From the cell containing the given text, extract its center point as (X, Y) coordinate. 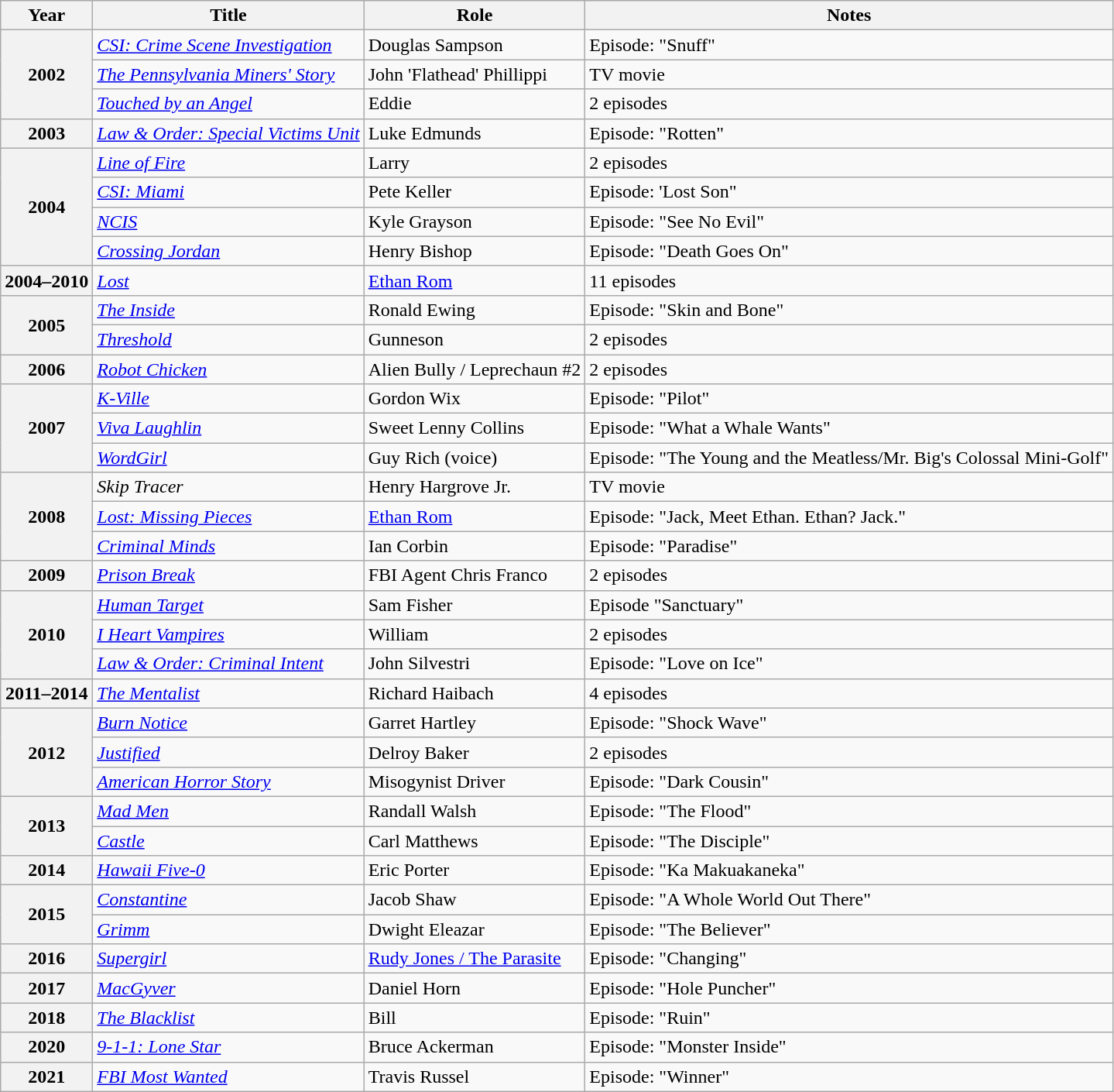
Episode: "Dark Cousin" (849, 781)
2014 (46, 871)
WordGirl (228, 458)
Notes (849, 15)
Episode: "Death Goes On" (849, 251)
Criminal Minds (228, 546)
Luke Edmunds (475, 133)
Carl Matthews (475, 840)
Ian Corbin (475, 546)
Episode: "The Flood" (849, 811)
2013 (46, 826)
Castle (228, 840)
2015 (46, 915)
Henry Hargrove Jr. (475, 487)
Line of Fire (228, 163)
Eric Porter (475, 871)
I Heart Vampires (228, 634)
Travis Russel (475, 1077)
Episode: "The Believer" (849, 929)
Ronald Ewing (475, 310)
Bill (475, 1018)
Grimm (228, 929)
CSI: Crime Scene Investigation (228, 45)
Episode: "Winner" (849, 1077)
The Pennsylvania Miners' Story (228, 74)
Burn Notice (228, 723)
Crossing Jordan (228, 251)
2006 (46, 369)
Delroy Baker (475, 752)
Episode: "Ka Makuakaneka" (849, 871)
2004–2010 (46, 280)
Lost: Missing Pieces (228, 517)
John Silvestri (475, 664)
Robot Chicken (228, 369)
Episode: "Hole Puncher" (849, 988)
Episode: "Rotten" (849, 133)
Law & Order: Special Victims Unit (228, 133)
2003 (46, 133)
Misogynist Driver (475, 781)
Episode: "Love on Ice" (849, 664)
Rudy Jones / The Parasite (475, 959)
11 episodes (849, 280)
Viva Laughlin (228, 428)
Episode: "Ruin" (849, 1018)
2004 (46, 207)
9-1-1: Lone Star (228, 1047)
Episode: "Changing" (849, 959)
2018 (46, 1018)
Alien Bully / Leprechaun #2 (475, 369)
Randall Walsh (475, 811)
2005 (46, 325)
Episode: 'Lost Son" (849, 192)
CSI: Miami (228, 192)
2021 (46, 1077)
Episode: "Shock Wave" (849, 723)
2009 (46, 575)
Sweet Lenny Collins (475, 428)
Episode: "The Disciple" (849, 840)
John 'Flathead' Phillippi (475, 74)
Gunneson (475, 339)
Sam Fisher (475, 605)
Prison Break (228, 575)
Episode: "See No Evil" (849, 221)
Gordon Wix (475, 399)
FBI Most Wanted (228, 1077)
Jacob Shaw (475, 900)
2016 (46, 959)
Episode: "Snuff" (849, 45)
Guy Rich (voice) (475, 458)
Episode: "Monster Inside" (849, 1047)
Douglas Sampson (475, 45)
2020 (46, 1047)
The Mentalist (228, 693)
Touched by an Angel (228, 104)
Supergirl (228, 959)
Role (475, 15)
Dwight Eleazar (475, 929)
American Horror Story (228, 781)
2017 (46, 988)
Episode "Sanctuary" (849, 605)
Kyle Grayson (475, 221)
The Blacklist (228, 1018)
Hawaii Five-0 (228, 871)
2008 (46, 517)
Episode: "Skin and Bone" (849, 310)
Larry (475, 163)
Episode: "Jack, Meet Ethan. Ethan? Jack." (849, 517)
2007 (46, 428)
Episode: "The Young and the Meatless/Mr. Big's Colossal Mini-Golf" (849, 458)
NCIS (228, 221)
Constantine (228, 900)
The Inside (228, 310)
Pete Keller (475, 192)
Year (46, 15)
Episode: "Paradise" (849, 546)
Human Target (228, 605)
2012 (46, 752)
Daniel Horn (475, 988)
2002 (46, 74)
Law & Order: Criminal Intent (228, 664)
Justified (228, 752)
MacGyver (228, 988)
Mad Men (228, 811)
William (475, 634)
2011–2014 (46, 693)
4 episodes (849, 693)
FBI Agent Chris Franco (475, 575)
Lost (228, 280)
K-Ville (228, 399)
Eddie (475, 104)
Skip Tracer (228, 487)
2010 (46, 634)
Episode: "Pilot" (849, 399)
Henry Bishop (475, 251)
Episode: "What a Whale Wants" (849, 428)
Richard Haibach (475, 693)
Threshold (228, 339)
Garret Hartley (475, 723)
Title (228, 15)
Episode: "A Whole World Out There" (849, 900)
Bruce Ackerman (475, 1047)
